Search for the cell housing the specified text and yield its [X, Y] center coordinate. 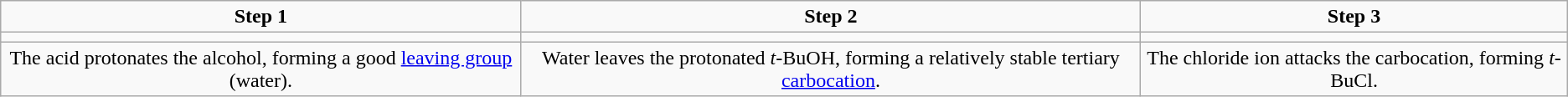
Water leaves the protonated t-BuOH, forming a relatively stable tertiary carbocation. [831, 69]
Step 3 [1354, 17]
Step 2 [831, 17]
The chloride ion attacks the carbocation, forming t-BuCl. [1354, 69]
The acid protonates the alcohol, forming a good leaving group (water). [261, 69]
Step 1 [261, 17]
